For the text-containing cell, return its midpoint in [x, y] coordinate format. 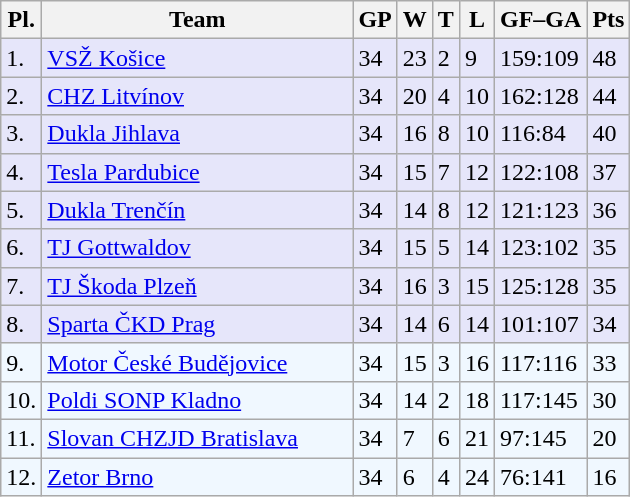
162:128 [540, 96]
CHZ Litvínov [198, 96]
TJ Škoda Plzeň [198, 286]
Slovan CHZJD Bratislava [198, 438]
30 [608, 400]
36 [608, 210]
Team [198, 20]
8. [22, 324]
TJ Gottwaldov [198, 248]
12. [22, 477]
11. [22, 438]
121:123 [540, 210]
101:107 [540, 324]
4. [22, 172]
18 [476, 400]
5 [446, 248]
Dukla Trenčín [198, 210]
10. [22, 400]
3. [22, 134]
1. [22, 58]
40 [608, 134]
97:145 [540, 438]
GP [375, 20]
Motor České Budějovice [198, 362]
117:116 [540, 362]
VSŽ Košice [198, 58]
5. [22, 210]
Dukla Jihlava [198, 134]
L [476, 20]
123:102 [540, 248]
37 [608, 172]
9 [476, 58]
24 [476, 477]
Zetor Brno [198, 477]
125:128 [540, 286]
122:108 [540, 172]
2. [22, 96]
Tesla Pardubice [198, 172]
33 [608, 362]
23 [414, 58]
Pl. [22, 20]
76:141 [540, 477]
Poldi SONP Kladno [198, 400]
Pts [608, 20]
Sparta ČKD Prag [198, 324]
21 [476, 438]
44 [608, 96]
W [414, 20]
7. [22, 286]
T [446, 20]
6. [22, 248]
GF–GA [540, 20]
48 [608, 58]
9. [22, 362]
159:109 [540, 58]
116:84 [540, 134]
117:145 [540, 400]
